Identify which cell holds the provided text, then report its (x, y) central coordinate. 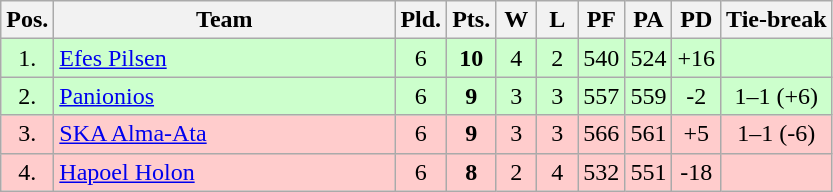
Team (224, 20)
-2 (696, 96)
1–1 (+6) (777, 96)
551 (648, 172)
1–1 (-6) (777, 134)
Pld. (421, 20)
SKA Alma-Ata (224, 134)
+16 (696, 58)
Efes Pilsen (224, 58)
Pts. (472, 20)
561 (648, 134)
-18 (696, 172)
Pos. (28, 20)
Hapoel Holon (224, 172)
559 (648, 96)
540 (602, 58)
PD (696, 20)
Tie-break (777, 20)
1. (28, 58)
3. (28, 134)
4. (28, 172)
2. (28, 96)
PF (602, 20)
PA (648, 20)
+5 (696, 134)
566 (602, 134)
524 (648, 58)
W (516, 20)
Panionios (224, 96)
L (558, 20)
557 (602, 96)
532 (602, 172)
8 (472, 172)
10 (472, 58)
